Identify which cell holds the provided text, then report its (x, y) central coordinate. 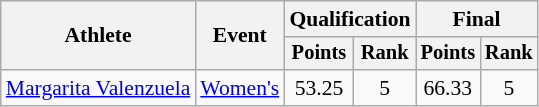
Margarita Valenzuela (98, 88)
66.33 (448, 88)
Qualification (350, 19)
Final (477, 19)
Event (240, 36)
Women's (240, 88)
Athlete (98, 36)
53.25 (318, 88)
